Locate the cell with the specified text and output its [X, Y] center coordinate. 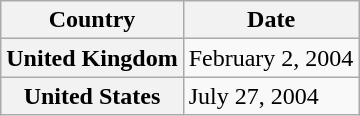
Country [92, 20]
United Kingdom [92, 58]
July 27, 2004 [271, 96]
February 2, 2004 [271, 58]
Date [271, 20]
United States [92, 96]
